For the text-containing cell, return its midpoint in (X, Y) coordinate format. 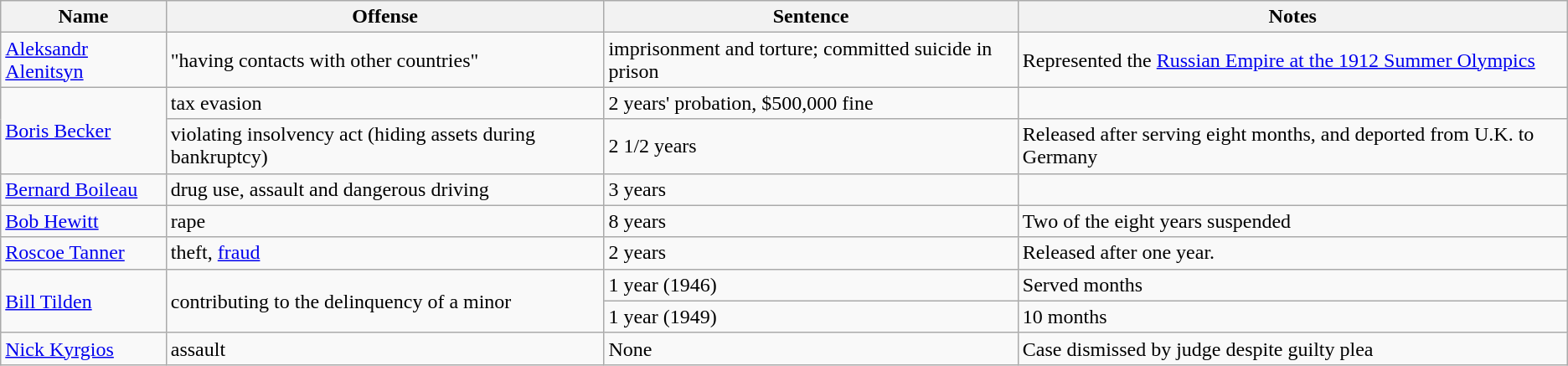
2 years (811, 253)
Released after one year. (1292, 253)
Two of the eight years suspended (1292, 221)
None (811, 348)
Notes (1292, 17)
rape (385, 221)
Aleksandr Alenitsyn (84, 60)
Bob Hewitt (84, 221)
Released after serving eight months, and deported from U.K. to Germany (1292, 146)
Offense (385, 17)
tax evasion (385, 103)
8 years (811, 221)
3 years (811, 189)
imprisonment and torture; committed suicide in prison (811, 60)
theft, fraud (385, 253)
violating insolvency act (hiding assets during bankruptcy) (385, 146)
Bill Tilden (84, 301)
Represented the Russian Empire at the 1912 Summer Olympics (1292, 60)
drug use, assault and dangerous driving (385, 189)
Name (84, 17)
10 months (1292, 317)
Roscoe Tanner (84, 253)
Nick Kyrgios (84, 348)
Sentence (811, 17)
Case dismissed by judge despite guilty plea (1292, 348)
Bernard Boileau (84, 189)
1 year (1949) (811, 317)
assault (385, 348)
1 year (1946) (811, 285)
Boris Becker (84, 131)
2 years' probation, $500,000 fine (811, 103)
Served months (1292, 285)
"having contacts with other countries" (385, 60)
contributing to the delinquency of a minor (385, 301)
2 1/2 years (811, 146)
